Output the [x, y] coordinate of the center of the cell containing the given text.  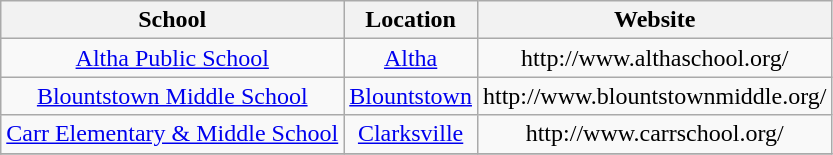
Location [411, 20]
Website [654, 20]
Carr Elementary & Middle School [172, 134]
School [172, 20]
Blountstown [411, 96]
Clarksville [411, 134]
http://www.blountstownmiddle.org/ [654, 96]
http://www.althaschool.org/ [654, 58]
Altha [411, 58]
Blountstown Middle School [172, 96]
http://www.carrschool.org/ [654, 134]
Altha Public School [172, 58]
